Pinpoint the cell where the given text exists, returning its [x, y] midpoint coordinate. 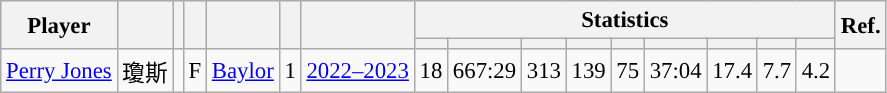
瓊斯 [145, 71]
2022–2023 [358, 71]
Baylor [242, 71]
7.7 [776, 71]
37:04 [676, 71]
18 [430, 71]
667:29 [485, 71]
Ref. [860, 25]
Statistics [624, 20]
Perry Jones [59, 71]
1 [290, 71]
Player [59, 25]
4.2 [816, 71]
313 [544, 71]
139 [588, 71]
17.4 [732, 71]
F [194, 71]
75 [628, 71]
